Output the (X, Y) coordinate of the center of the cell containing the given text.  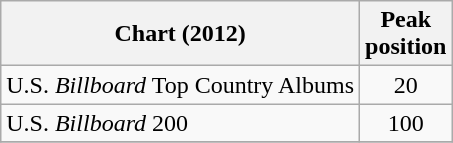
U.S. Billboard 200 (180, 123)
Chart (2012) (180, 34)
Peakposition (406, 34)
U.S. Billboard Top Country Albums (180, 85)
100 (406, 123)
20 (406, 85)
